Detect which cell encompasses the target text, then output its (X, Y) center coordinate. 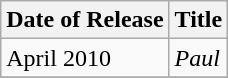
Paul (198, 58)
Title (198, 20)
Date of Release (85, 20)
April 2010 (85, 58)
